Identify which cell holds the provided text, then report its (X, Y) central coordinate. 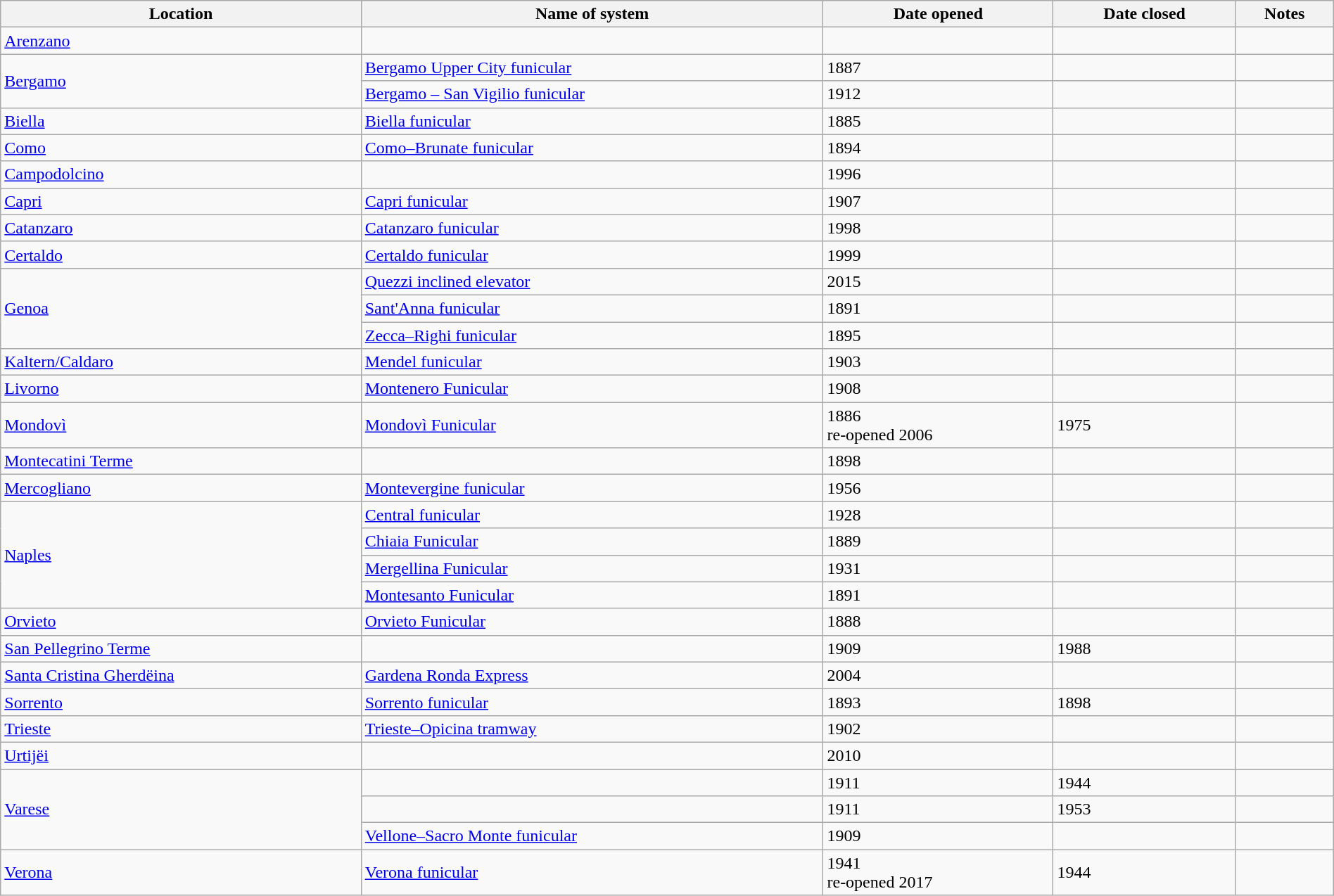
Kaltern/Caldaro (181, 362)
Mercogliano (181, 488)
1902 (939, 729)
San Pellegrino Terme (181, 648)
Verona funicular (592, 872)
Location (181, 14)
1912 (939, 94)
Como–Brunate funicular (592, 148)
1893 (939, 702)
1903 (939, 362)
Livorno (181, 389)
2010 (939, 755)
Capri (181, 201)
1941re-opened 2017 (939, 872)
Bergamo (181, 81)
Varese (181, 809)
Biella (181, 121)
1908 (939, 389)
Date opened (939, 14)
Gardena Ronda Express (592, 675)
1885 (939, 121)
Montecatini Terme (181, 461)
1895 (939, 335)
1988 (1144, 648)
Montenero Funicular (592, 389)
Notes (1285, 14)
Sorrento funicular (592, 702)
1975 (1144, 425)
Montevergine funicular (592, 488)
1928 (939, 515)
Capri funicular (592, 201)
Orvieto Funicular (592, 622)
Vellone–Sacro Monte funicular (592, 836)
Bergamo Upper City funicular (592, 68)
2004 (939, 675)
Orvieto (181, 622)
1894 (939, 148)
Date closed (1144, 14)
Certaldo (181, 255)
Urtijëi (181, 755)
1999 (939, 255)
Catanzaro (181, 228)
Sorrento (181, 702)
Zecca–Righi funicular (592, 335)
Verona (181, 872)
1953 (1144, 809)
Name of system (592, 14)
Montesanto Funicular (592, 595)
Quezzi inclined elevator (592, 281)
1907 (939, 201)
1931 (939, 568)
Naples (181, 555)
Mondovì (181, 425)
Arenzano (181, 41)
1956 (939, 488)
1888 (939, 622)
Santa Cristina Gherdëina (181, 675)
Como (181, 148)
Central funicular (592, 515)
Bergamo – San Vigilio funicular (592, 94)
Catanzaro funicular (592, 228)
Trieste–Opicina tramway (592, 729)
1996 (939, 174)
Mondovì Funicular (592, 425)
Chiaia Funicular (592, 542)
1886re-opened 2006 (939, 425)
1998 (939, 228)
Mendel funicular (592, 362)
Certaldo funicular (592, 255)
1887 (939, 68)
Sant'Anna funicular (592, 308)
Biella funicular (592, 121)
Campodolcino (181, 174)
Genoa (181, 308)
1889 (939, 542)
2015 (939, 281)
Mergellina Funicular (592, 568)
Trieste (181, 729)
